Detect which cell encompasses the target text, then output its [x, y] center coordinate. 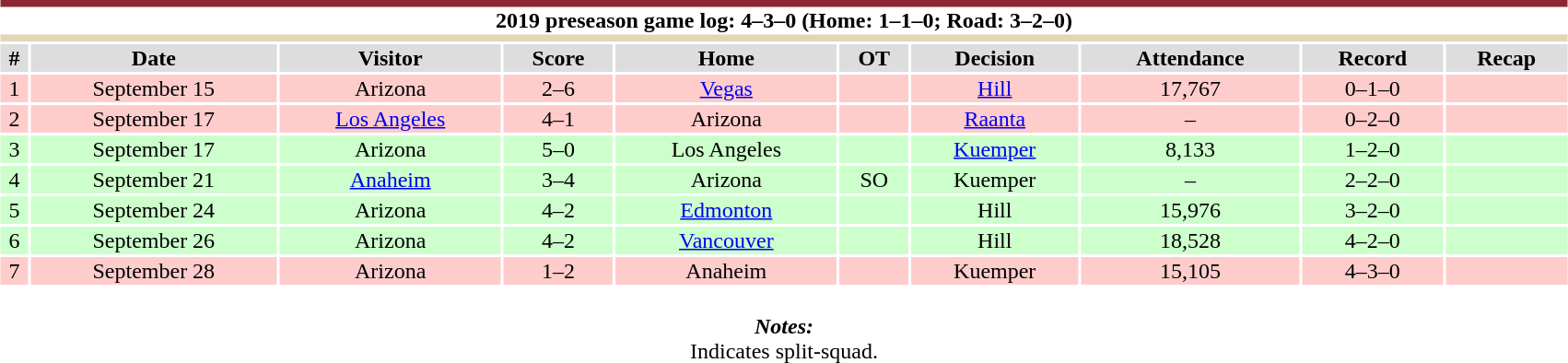
2–2–0 [1373, 180]
1 [15, 88]
4–3–0 [1373, 271]
SO [874, 180]
5 [15, 210]
4 [15, 180]
September 15 [153, 88]
4–1 [558, 119]
Date [153, 58]
Record [1373, 58]
Decision [995, 58]
Score [558, 58]
15,105 [1190, 271]
3 [15, 149]
17,767 [1190, 88]
8,133 [1190, 149]
September 24 [153, 210]
Visitor [391, 58]
5–0 [558, 149]
0–1–0 [1373, 88]
Vancouver [726, 240]
6 [15, 240]
2–6 [558, 88]
September 21 [153, 180]
4–2–0 [1373, 240]
15,976 [1190, 210]
Attendance [1190, 58]
Raanta [995, 119]
2019 preseason game log: 4–3–0 (Home: 1–1–0; Road: 3–2–0) [784, 20]
# [15, 58]
1–2 [558, 271]
September 28 [153, 271]
18,528 [1190, 240]
0–2–0 [1373, 119]
3–4 [558, 180]
OT [874, 58]
Vegas [726, 88]
2 [15, 119]
7 [15, 271]
Home [726, 58]
September 26 [153, 240]
3–2–0 [1373, 210]
Recap [1506, 58]
1–2–0 [1373, 149]
Edmonton [726, 210]
